Identify which cell holds the provided text, then report its [x, y] central coordinate. 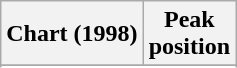
Peakposition [189, 34]
Chart (1998) [72, 34]
